Locate the cell with the specified text and output its (X, Y) center coordinate. 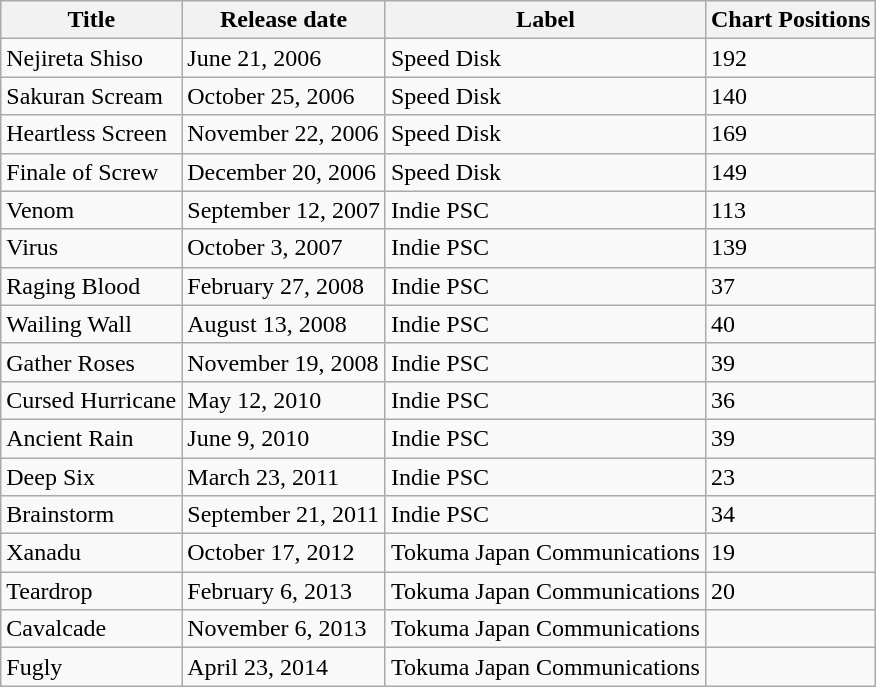
October 17, 2012 (284, 553)
September 21, 2011 (284, 515)
169 (790, 134)
Cavalcade (92, 629)
Wailing Wall (92, 324)
February 6, 2013 (284, 591)
Cursed Hurricane (92, 400)
Nejireta Shiso (92, 58)
October 3, 2007 (284, 248)
Fugly (92, 667)
October 25, 2006 (284, 96)
19 (790, 553)
149 (790, 172)
February 27, 2008 (284, 286)
Finale of Screw (92, 172)
192 (790, 58)
23 (790, 477)
Title (92, 20)
June 9, 2010 (284, 438)
Release date (284, 20)
June 21, 2006 (284, 58)
140 (790, 96)
36 (790, 400)
March 23, 2011 (284, 477)
August 13, 2008 (284, 324)
Virus (92, 248)
37 (790, 286)
20 (790, 591)
Chart Positions (790, 20)
Deep Six (92, 477)
December 20, 2006 (284, 172)
113 (790, 210)
November 22, 2006 (284, 134)
Heartless Screen (92, 134)
April 23, 2014 (284, 667)
139 (790, 248)
Gather Roses (92, 362)
34 (790, 515)
September 12, 2007 (284, 210)
Venom (92, 210)
November 6, 2013 (284, 629)
Sakuran Scream (92, 96)
Brainstorm (92, 515)
May 12, 2010 (284, 400)
Label (545, 20)
Xanadu (92, 553)
November 19, 2008 (284, 362)
40 (790, 324)
Ancient Rain (92, 438)
Teardrop (92, 591)
Raging Blood (92, 286)
